From the cell containing the given text, extract its center point as [X, Y] coordinate. 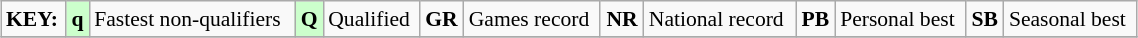
Fastest non-qualifiers [192, 19]
SB [985, 19]
Seasonal best [1070, 19]
GR [442, 19]
NR [622, 19]
Games record [532, 19]
Q [309, 19]
Personal best [900, 19]
PB [816, 19]
National record [720, 19]
KEY: [34, 19]
Qualified [371, 19]
q [78, 19]
